Find where the given text appears and provide that cell's center as (X, Y) coordinate. 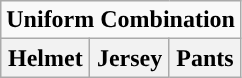
Jersey (130, 58)
Helmet (46, 58)
Uniform Combination (121, 20)
Pants (204, 58)
